Determine the (x, y) coordinate at the center of the cell enclosing the given text.  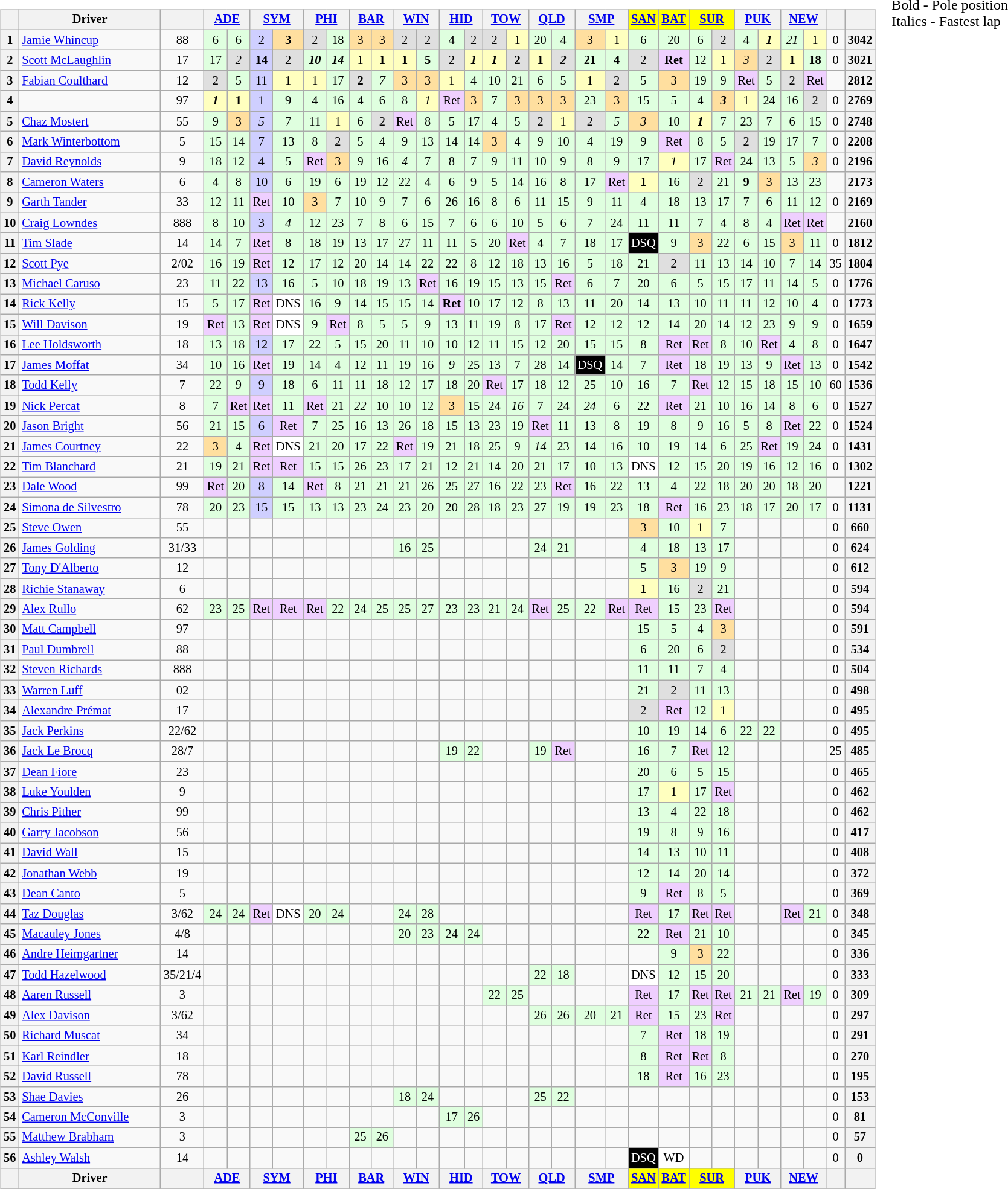
Steve Owen (89, 528)
Matthew Brabham (89, 1138)
45 (10, 934)
Tim Blanchard (89, 467)
2169 (860, 203)
Fabian Coulthard (89, 81)
1776 (860, 284)
336 (860, 955)
49 (10, 1016)
Garth Tander (89, 203)
153 (860, 1097)
333 (860, 975)
52 (10, 1077)
1542 (860, 365)
37 (10, 772)
624 (860, 548)
485 (860, 751)
Alex Davison (89, 1016)
297 (860, 1016)
348 (860, 914)
Andre Heimgartner (89, 955)
32 (10, 670)
1131 (860, 507)
Michael Caruso (89, 284)
62 (182, 609)
31/33 (182, 548)
Shae Davies (89, 1097)
Richie Stanaway (89, 589)
2748 (860, 121)
02 (182, 690)
498 (860, 690)
41 (10, 853)
David Russell (89, 1077)
51 (10, 1056)
22/62 (182, 731)
60 (836, 385)
534 (860, 650)
46 (10, 955)
David Reynolds (89, 162)
29 (10, 609)
291 (860, 1036)
345 (860, 934)
Cameron McConville (89, 1117)
Alex Rullo (89, 609)
Lee Holdsworth (89, 345)
Ashley Walsh (89, 1158)
591 (860, 629)
David Wall (89, 853)
Dale Wood (89, 487)
1527 (860, 406)
372 (860, 873)
4/8 (182, 934)
Jack Le Brocq (89, 751)
1804 (860, 264)
Jamie Whincup (89, 40)
270 (860, 1056)
Richard Muscat (89, 1036)
48 (10, 995)
Scott McLaughlin (89, 60)
James Golding (89, 548)
2160 (860, 223)
Macauley Jones (89, 934)
Tony D'Alberto (89, 568)
465 (860, 772)
James Courtney (89, 446)
30 (10, 629)
42 (10, 873)
1659 (860, 324)
2/02 (182, 264)
660 (860, 528)
408 (860, 853)
1431 (860, 446)
Simona de Silvestro (89, 507)
50 (10, 1036)
1302 (860, 467)
Alexandre Prémat (89, 711)
Todd Kelly (89, 385)
504 (860, 670)
Luke Youlden (89, 792)
1536 (860, 385)
1221 (860, 487)
1812 (860, 243)
35/21/4 (182, 975)
Matt Campbell (89, 629)
Warren Luff (89, 690)
Dean Fiore (89, 772)
Jonathan Webb (89, 873)
39 (10, 812)
2173 (860, 182)
Craig Lowndes (89, 223)
1524 (860, 426)
Karl Reindler (89, 1056)
Rick Kelly (89, 304)
2208 (860, 142)
40 (10, 833)
195 (860, 1077)
Jason Bright (89, 426)
53 (10, 1097)
Chris Pither (89, 812)
36 (10, 751)
Taz Douglas (89, 914)
43 (10, 894)
Paul Dumbrell (89, 650)
Scott Pye (89, 264)
3021 (860, 60)
28/7 (182, 751)
2812 (860, 81)
Chaz Mostert (89, 121)
Aaren Russell (89, 995)
1647 (860, 345)
47 (10, 975)
31 (10, 650)
54 (10, 1117)
38 (10, 792)
2196 (860, 162)
Steven Richards (89, 670)
1773 (860, 304)
James Moffat (89, 365)
57 (860, 1138)
81 (860, 1117)
Dean Canto (89, 894)
Jack Perkins (89, 731)
44 (10, 914)
WD (674, 1158)
Cameron Waters (89, 182)
Tim Slade (89, 243)
Mark Winterbottom (89, 142)
Will Davison (89, 324)
417 (860, 833)
612 (860, 568)
2769 (860, 101)
Nick Percat (89, 406)
369 (860, 894)
Garry Jacobson (89, 833)
Todd Hazelwood (89, 975)
309 (860, 995)
3042 (860, 40)
